Search for the cell housing the specified text and yield its [X, Y] center coordinate. 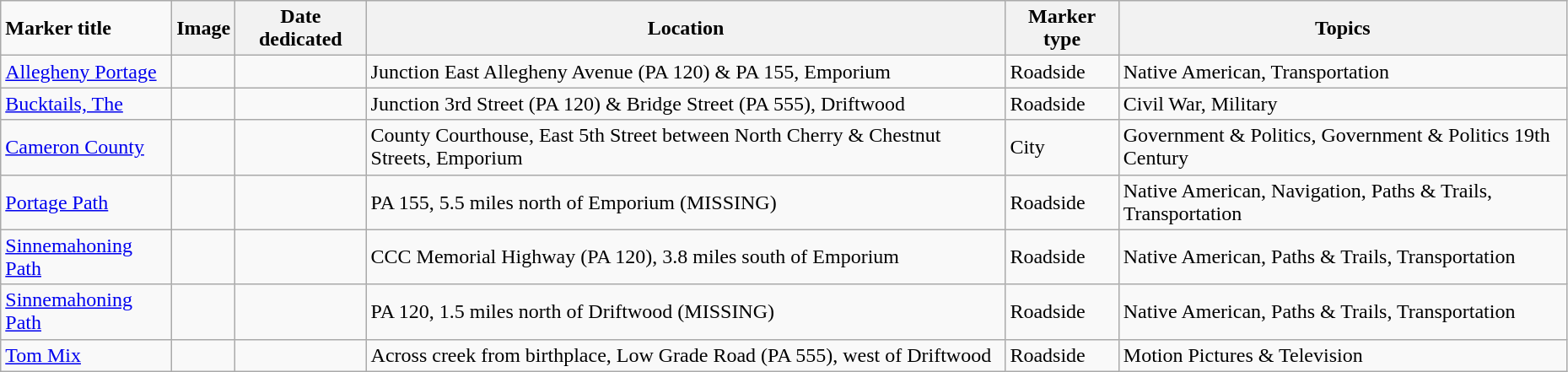
Allegheny Portage [86, 72]
Bucktails, The [86, 104]
Topics [1343, 29]
Across creek from birthplace, Low Grade Road (PA 555), west of Driftwood [686, 355]
Native American, Navigation, Paths & Trails, Transportation [1343, 202]
Native American, Transportation [1343, 72]
PA 155, 5.5 miles north of Emporium (MISSING) [686, 202]
PA 120, 1.5 miles north of Driftwood (MISSING) [686, 312]
Tom Mix [86, 355]
CCC Memorial Highway (PA 120), 3.8 miles south of Emporium [686, 256]
Junction East Allegheny Avenue (PA 120) & PA 155, Emporium [686, 72]
City [1062, 147]
Date dedicated [300, 29]
Civil War, Military [1343, 104]
Cameron County [86, 147]
Marker type [1062, 29]
County Courthouse, East 5th Street between North Cherry & Chestnut Streets, Emporium [686, 147]
Marker title [86, 29]
Junction 3rd Street (PA 120) & Bridge Street (PA 555), Driftwood [686, 104]
Location [686, 29]
Portage Path [86, 202]
Government & Politics, Government & Politics 19th Century [1343, 147]
Motion Pictures & Television [1343, 355]
Image [204, 29]
